From the cell containing the given text, extract its center point as (x, y) coordinate. 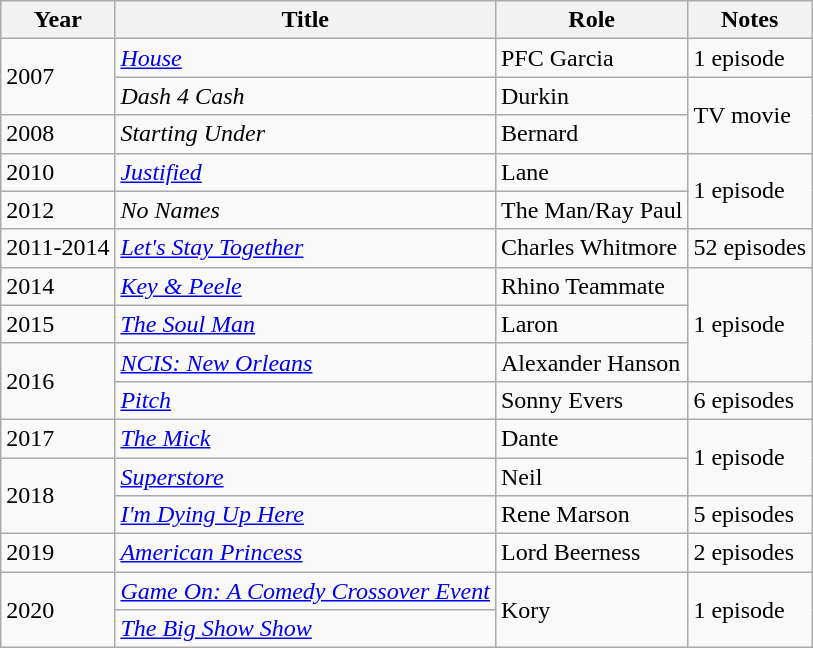
Justified (306, 172)
Laron (591, 324)
PFC Garcia (591, 58)
Superstore (306, 477)
Lane (591, 172)
Role (591, 20)
2015 (58, 324)
5 episodes (750, 515)
6 episodes (750, 400)
Game On: A Comedy Crossover Event (306, 591)
Neil (591, 477)
Starting Under (306, 134)
Charles Whitmore (591, 248)
The Mick (306, 438)
2019 (58, 553)
The Man/Ray Paul (591, 210)
2 episodes (750, 553)
Let's Stay Together (306, 248)
Pitch (306, 400)
2020 (58, 610)
House (306, 58)
Dash 4 Cash (306, 96)
2010 (58, 172)
2014 (58, 286)
Lord Beerness (591, 553)
NCIS: New Orleans (306, 362)
Dante (591, 438)
The Soul Man (306, 324)
Notes (750, 20)
American Princess (306, 553)
Rene Marson (591, 515)
I'm Dying Up Here (306, 515)
Title (306, 20)
Durkin (591, 96)
The Big Show Show (306, 629)
Sonny Evers (591, 400)
Alexander Hanson (591, 362)
2008 (58, 134)
2011-2014 (58, 248)
2012 (58, 210)
Bernard (591, 134)
Key & Peele (306, 286)
2007 (58, 77)
Year (58, 20)
Rhino Teammate (591, 286)
2017 (58, 438)
Kory (591, 610)
2018 (58, 496)
TV movie (750, 115)
No Names (306, 210)
2016 (58, 381)
52 episodes (750, 248)
